Scan for the cell matching the given text and deliver its (X, Y) coordinate at center. 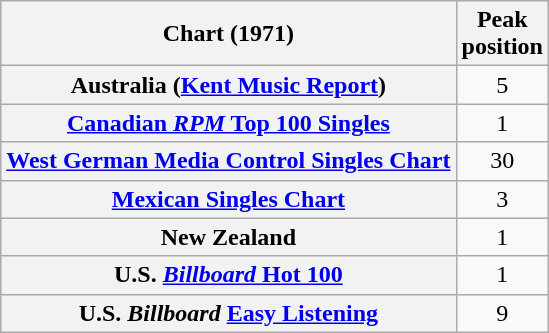
Australia (Kent Music Report) (228, 85)
Chart (1971) (228, 34)
3 (502, 199)
30 (502, 161)
U.S. Billboard Easy Listening (228, 313)
Mexican Singles Chart (228, 199)
West German Media Control Singles Chart (228, 161)
New Zealand (228, 237)
Peak position (502, 34)
U.S. Billboard Hot 100 (228, 275)
5 (502, 85)
9 (502, 313)
Canadian RPM Top 100 Singles (228, 123)
